Locate the cell with the specified text and output its (X, Y) center coordinate. 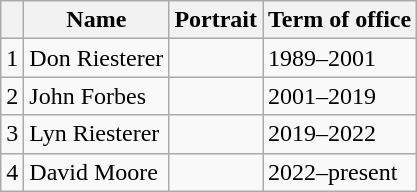
2022–present (340, 172)
2001–2019 (340, 96)
1989–2001 (340, 58)
Portrait (216, 20)
David Moore (96, 172)
2019–2022 (340, 134)
1 (12, 58)
Don Riesterer (96, 58)
3 (12, 134)
2 (12, 96)
Name (96, 20)
John Forbes (96, 96)
Lyn Riesterer (96, 134)
4 (12, 172)
Term of office (340, 20)
